Find where the given text appears and provide that cell's center as [x, y] coordinate. 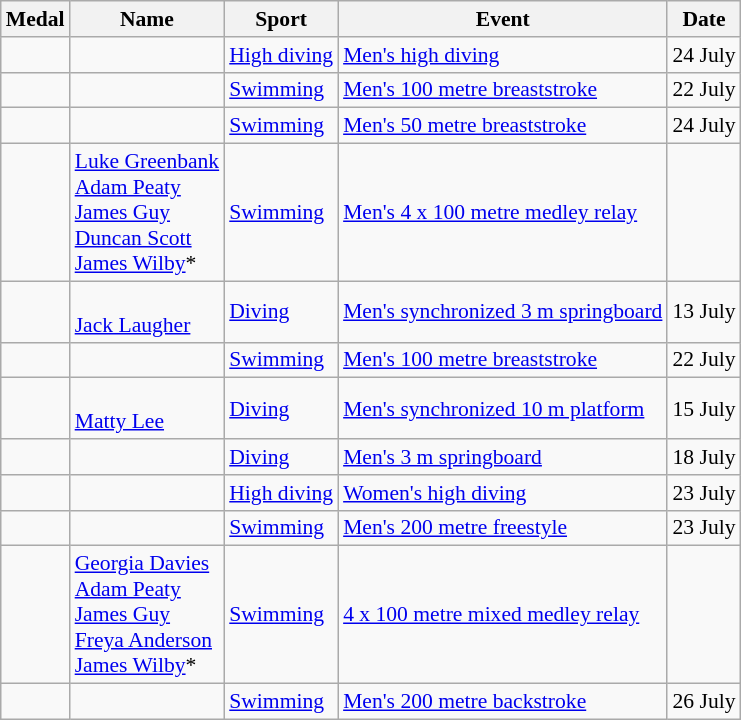
4 x 100 metre mixed medley relay [502, 615]
Event [502, 19]
Women's high diving [502, 493]
Men's 4 x 100 metre medley relay [502, 213]
Men's 200 metre backstroke [502, 702]
Jack Laugher [148, 312]
Men's 50 metre breaststroke [502, 126]
Name [148, 19]
Date [704, 19]
Matty Lee [148, 408]
Men's synchronized 3 m springboard [502, 312]
Men's 200 metre freestyle [502, 528]
15 July [704, 408]
Medal [36, 19]
Men's synchronized 10 m platform [502, 408]
18 July [704, 457]
Men's high diving [502, 55]
26 July [704, 702]
Luke GreenbankAdam PeatyJames GuyDuncan ScottJames Wilby* [148, 213]
Sport [281, 19]
13 July [704, 312]
Georgia DaviesAdam PeatyJames GuyFreya AndersonJames Wilby* [148, 615]
Men's 3 m springboard [502, 457]
